Output the [X, Y] coordinate of the center of the cell containing the given text.  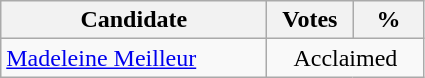
Votes [310, 20]
% [388, 20]
Candidate [134, 20]
Madeleine Meilleur [134, 58]
Acclaimed [346, 58]
